Return the (X, Y) coordinate for the center point of the cell that contains the specified text.  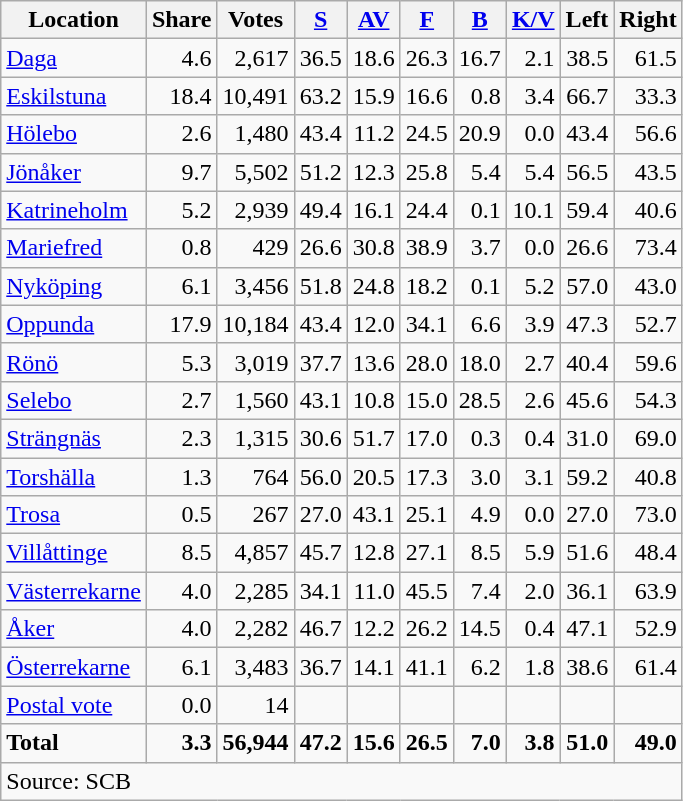
Share (182, 20)
Daga (74, 58)
10,491 (256, 96)
26.2 (426, 629)
59.2 (587, 477)
47.2 (320, 743)
73.4 (648, 248)
51.2 (320, 172)
764 (256, 477)
36.5 (320, 58)
0.3 (480, 438)
18.0 (480, 362)
1,480 (256, 134)
12.0 (374, 324)
Eskilstuna (74, 96)
28.0 (426, 362)
Jönåker (74, 172)
B (480, 20)
28.5 (480, 400)
Rönö (74, 362)
Hölebo (74, 134)
1,560 (256, 400)
36.1 (587, 591)
63.2 (320, 96)
11.2 (374, 134)
Votes (256, 20)
F (426, 20)
9.7 (182, 172)
16.1 (374, 210)
3.1 (533, 477)
14 (256, 705)
43.0 (648, 286)
Trosa (74, 515)
2,282 (256, 629)
37.7 (320, 362)
2.1 (533, 58)
1,315 (256, 438)
3.8 (533, 743)
40.4 (587, 362)
3.3 (182, 743)
20.5 (374, 477)
18.2 (426, 286)
3.0 (480, 477)
17.9 (182, 324)
3,019 (256, 362)
Torshälla (74, 477)
30.6 (320, 438)
Åker (74, 629)
12.2 (374, 629)
12.8 (374, 553)
61.4 (648, 667)
24.4 (426, 210)
3.9 (533, 324)
49.4 (320, 210)
11.0 (374, 591)
Selebo (74, 400)
31.0 (587, 438)
20.9 (480, 134)
Katrineholm (74, 210)
2,939 (256, 210)
2,617 (256, 58)
5.9 (533, 553)
7.4 (480, 591)
10.1 (533, 210)
Strängnäs (74, 438)
5.3 (182, 362)
25.1 (426, 515)
Österrekarne (74, 667)
Left (587, 20)
57.0 (587, 286)
43.5 (648, 172)
16.7 (480, 58)
12.3 (374, 172)
Västerrekarne (74, 591)
3,483 (256, 667)
51.7 (374, 438)
3.4 (533, 96)
66.7 (587, 96)
56.5 (587, 172)
24.5 (426, 134)
56.6 (648, 134)
16.6 (426, 96)
AV (374, 20)
4.9 (480, 515)
48.4 (648, 553)
49.0 (648, 743)
51.8 (320, 286)
40.8 (648, 477)
Villåttinge (74, 553)
61.5 (648, 58)
3.7 (480, 248)
47.1 (587, 629)
1.8 (533, 667)
38.6 (587, 667)
73.0 (648, 515)
10,184 (256, 324)
Oppunda (74, 324)
40.6 (648, 210)
25.8 (426, 172)
6.2 (480, 667)
69.0 (648, 438)
45.5 (426, 591)
56,944 (256, 743)
Nyköping (74, 286)
46.7 (320, 629)
36.7 (320, 667)
41.1 (426, 667)
51.6 (587, 553)
4,857 (256, 553)
7.0 (480, 743)
59.4 (587, 210)
Postal vote (74, 705)
0.5 (182, 515)
26.5 (426, 743)
Total (74, 743)
33.3 (648, 96)
63.9 (648, 591)
6.6 (480, 324)
17.3 (426, 477)
26.3 (426, 58)
56.0 (320, 477)
Mariefred (74, 248)
27.1 (426, 553)
4.6 (182, 58)
52.9 (648, 629)
3,456 (256, 286)
5,502 (256, 172)
Location (74, 20)
10.8 (374, 400)
18.6 (374, 58)
30.8 (374, 248)
13.6 (374, 362)
51.0 (587, 743)
52.7 (648, 324)
Source: SCB (342, 781)
45.6 (587, 400)
15.6 (374, 743)
54.3 (648, 400)
15.9 (374, 96)
45.7 (320, 553)
18.4 (182, 96)
S (320, 20)
14.5 (480, 629)
38.5 (587, 58)
267 (256, 515)
59.6 (648, 362)
429 (256, 248)
2,285 (256, 591)
K/V (533, 20)
24.8 (374, 286)
47.3 (587, 324)
2.0 (533, 591)
1.3 (182, 477)
17.0 (426, 438)
38.9 (426, 248)
15.0 (426, 400)
Right (648, 20)
14.1 (374, 667)
2.3 (182, 438)
